Locate the cell with the specified text and output its [X, Y] center coordinate. 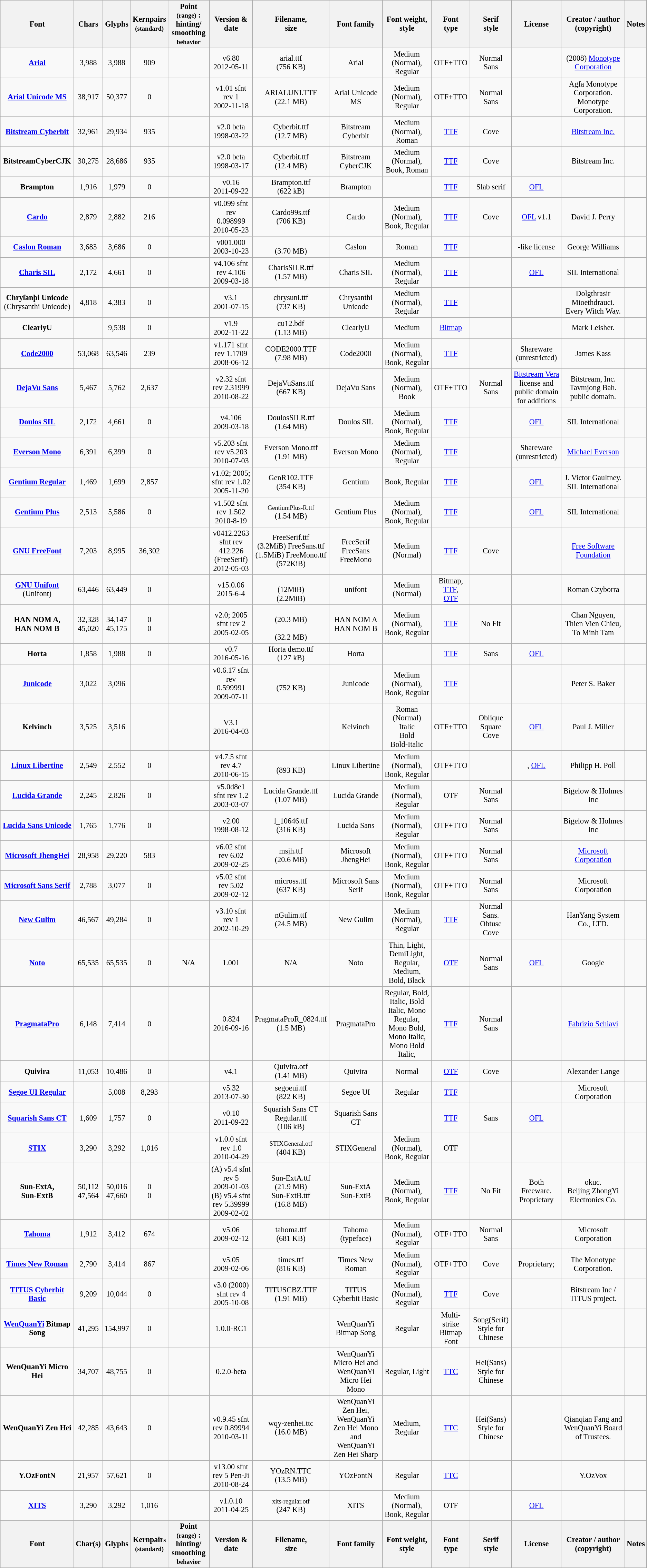
6,148 [88, 1024]
v2.001998-08-12 [231, 825]
Qianqian Fang and WenQuanYi Board of Trustees. [593, 1428]
3,022 [88, 684]
Y.OzVox [593, 1475]
Roman Czyborra [593, 589]
2,790 [88, 1264]
48,755 [117, 1371]
Char(s) [88, 1544]
wqy-zenhei.ttc(16.0 MB) [291, 1428]
Google [593, 963]
38,917 [88, 97]
1,912 [88, 1234]
David J. Perry [593, 217]
Multi-strike Bitmap Font [451, 1328]
5,762 [117, 388]
Everson Mono.ttf(1.91 MB) [291, 452]
(2008) Monotype Corporation [593, 63]
Sun-ExtA.ttf(21.9 MB)Sun-ExtB.ttf(16.8 MB) [291, 1191]
YOzFontN [356, 1475]
v0412.2263 sfnt rev 412.226 (FreeSerif)2012-05-03 [231, 551]
49,284 [117, 920]
WenQuanYi Zen Hei, WenQuanYi Zen Hei Mono and WenQuanYi Zen Hei Sharp [356, 1428]
Bitstream, Inc.Tavmjong Bah.public domain. [593, 388]
Fabrizio Schiavi [593, 1024]
Philipp H. Poll [593, 766]
STIXGeneral [356, 1148]
Caslon Roman [37, 247]
v1.01 sfnt rev 12002-11-18 [231, 97]
Gentium [356, 482]
(A) v5.4 sfnt rev 52009-01-03(B) v5.4 sfnt rev 5.399992009-02-02 [231, 1191]
Peter S. Baker [593, 684]
2,513 [88, 512]
Paul J. Miller [593, 727]
1,757 [117, 1118]
34,14745,175 [117, 624]
v1.02; 2005; sfnt rev 1.022005-11-20 [231, 482]
George Williams [593, 247]
36,302 [149, 551]
v4.1062009-03-18 [231, 422]
154,997 [117, 1328]
Cyberbit.ttf(12.4 MB) [291, 161]
v5.0d8e1 sfnt rev 1.22003-03-07 [231, 796]
6,391 [88, 452]
Bitmap, TTF,OTF [451, 589]
v5.052009-02-06 [231, 1264]
Gentium Regular [37, 482]
Regular, Bold, Italic, Bold Italic, Mono Regular, Mono Bold, Mono Italic, Mono Bold Italic, [407, 1024]
3,525 [88, 727]
v3.12001-07-15 [231, 302]
30,275 [88, 161]
(12MiB) (2.2MiB) [291, 589]
3,096 [117, 684]
Segoe UI [356, 1092]
239 [149, 353]
GenR102.TTF(354 KB) [291, 482]
3,412 [117, 1234]
Book, Regular [407, 482]
v1.502 sfnt rev 1.5022010-8-19 [231, 512]
WenQuanYi Micro Hei and WenQuanYi Micro Hei Mono [356, 1371]
1,469 [88, 482]
Caslon [356, 247]
Bitstream CyberCJK [356, 161]
segoeui.ttf(822 KB) [291, 1092]
PragmataProR_0824.ttf(1.5 MB) [291, 1024]
WenQuanYi Zen Hei [37, 1428]
Lucida Sans [356, 825]
DejaVuSans.ttf(667 KB) [291, 388]
STIX [37, 1148]
Dolgthrasir Mioethdrauci.Every Witch Way. [593, 302]
V3.12016-04-03 [231, 727]
5,467 [88, 388]
v5.32 2013-07-30 [231, 1092]
HAN NOM A,HAN NOM B [37, 624]
arial.ttf(756 KB) [291, 63]
32,32845,020 [88, 624]
v1.92002-11-22 [231, 328]
21,957 [88, 1475]
6,399 [117, 452]
1,609 [88, 1118]
v4.106 sfnt rev 4.1062009-03-18 [231, 273]
Chrysanthi Unicode [356, 302]
Oblique Square Cove [491, 727]
28,686 [117, 161]
3,516 [117, 727]
-like license [537, 247]
4,818 [88, 302]
nGulim.ttf(24.5 MB) [291, 920]
Medium (Normal), Book [407, 388]
(752 KB) [291, 684]
Medium [407, 328]
8,293 [149, 1092]
2,549 [88, 766]
Roman [407, 247]
1,988 [117, 653]
Y.OzFontN [37, 1475]
Lucida Sans Unicode [37, 825]
Mark Leisher. [593, 328]
63,546 [117, 353]
CharisSILR.ttf(1.57 MB) [291, 273]
909 [149, 63]
STIXGeneral.otf(404 KB) [291, 1148]
v5.062009-02-12 [231, 1234]
J. Victor Gaultney. SIL International [593, 482]
v001.0002003-10-23 [231, 247]
41,295 [88, 1328]
42,285 [88, 1428]
63,446 [88, 589]
v6.02 sfnt rev 6.022009-02-25 [231, 856]
v0.162011-09-22 [231, 187]
Slab serif [491, 187]
WenQuanYi Micro Hei [37, 1371]
tahoma.ttf(681 KB) [291, 1234]
2,552 [117, 766]
GentiumPlus-R.ttf(1.54 MB) [291, 512]
Squarish Sans CT Regular.ttf(106 kB) [291, 1118]
TITUSCBZ.TTF(1.91 MB) [291, 1294]
v3.0 (2000) sfnt rev 42005-10-08 [231, 1294]
9,209 [88, 1294]
29,220 [117, 856]
v2.0 beta1998-03-17 [231, 161]
2,245 [88, 796]
0.2.0-beta [231, 1371]
1,765 [88, 825]
Chryſanþi Unicode (Chrysanthi Unicode) [37, 302]
43,643 [117, 1428]
Agfa Monotype Corporation.Monotype Corporation. [593, 97]
unifont [356, 589]
v13.00 sfnt rev 5 Pen-Ji2010-08-24 [231, 1475]
HAN NOM AHAN NOM B [356, 624]
34,707 [88, 1371]
Medium (Normal), Book, Roman [407, 161]
Free Software Foundation [593, 551]
Chan Nguyen, Thien Vien Chieu, To Minh Tam [593, 624]
Chars [88, 24]
50,377 [117, 97]
2,879 [88, 217]
v1.0.102011-04-25 [231, 1506]
3,414 [117, 1264]
CODE2000.TTF(7.98 MB) [291, 353]
v5.203 sfnt rev v5.2032010-07-03 [231, 452]
50,11247,564 [88, 1191]
v4.1 [231, 1071]
1,916 [88, 187]
Roman (Normal) Italic Bold Bold-Italic [407, 727]
Normal [407, 1071]
2,788 [88, 885]
1,858 [88, 653]
Thin, Light, DemiLight, Regular, Medium, Bold, Black [407, 963]
Sun-ExtA,Sun-ExtB [37, 1191]
3,683 [88, 247]
v5.02 sfnt rev 5.022009-02-12 [231, 885]
v0.102011-09-22 [231, 1118]
11,053 [88, 1071]
Proprietary; [537, 1264]
v0.6.17 sfnt rev 0.5999912009-07-11 [231, 684]
7,203 [88, 551]
Alexander Lange [593, 1071]
YOzRN.TTC(13.5 MB) [291, 1475]
v1.0.0 sfnt rev 1.02010-04-29 [231, 1148]
Segoe UI Regular [37, 1092]
583 [149, 856]
4,383 [117, 302]
Lucida Grande.ttf(1.07 MB) [291, 796]
Tahoma [37, 1234]
GNU FreeFont [37, 551]
Brampton.ttf(622 kB) [291, 187]
57,621 [117, 1475]
, OFL [537, 766]
v15.0.062015-6-4 [231, 589]
2,857 [149, 482]
v4.7.5 sfnt rev 4.72010-06-15 [231, 766]
v0.72016-05-16 [231, 653]
xits-regular.otf(247 KB) [291, 1506]
l_10646.ttf(316 KB) [291, 825]
v0.9.45 sfnt rev 0.899942010-03-11 [231, 1428]
1.001 [231, 963]
v6.802012-05-11 [231, 63]
1,776 [117, 825]
Bitmap [451, 328]
Bitstream Vera license and public domain for additions [537, 388]
(3.70 MB) [291, 247]
okuc.Beijing ZhongYi Electronics Co. [593, 1191]
v2.32 sfnt rev 2.319992010-08-22 [231, 388]
FreeSerif.ttf(3.2MiB) FreeSans.ttf(1.5MiB) FreeMono.ttf(572KiB) [291, 551]
Song(Serif) Style for Chinese [491, 1328]
28,958 [88, 856]
5,586 [117, 512]
v2.0; 2005 sfnt rev 22005-02-05 [231, 624]
2,826 [117, 796]
Normal Sans. Obtuse Cove [491, 920]
v2.0 beta1998-03-22 [231, 131]
v1.171 sfnt rev 1.17092008-06-12 [231, 353]
2,882 [117, 217]
9,538 [117, 328]
Sun-ExtASun-ExtB [356, 1191]
29,934 [117, 131]
867 [149, 1264]
msjh.ttf(20.6 MB) [291, 856]
HanYang System Co., LTD. [593, 920]
Cardo99s.ttf(706 KB) [291, 217]
FreeSerif FreeSans FreeMono [356, 551]
(20.3 MB)(32.2 MB) [291, 624]
Bitstream Inc / TITUS project. [593, 1294]
The Monotype Corporation. [593, 1264]
1,699 [117, 482]
46,567 [88, 920]
v3.10 sfnt rev 12002-10-29 [231, 920]
1.0.0-RC1 [231, 1328]
53,068 [88, 353]
63,449 [117, 589]
1,979 [117, 187]
Michael Everson [593, 452]
ARIALUNI.TTF(22.1 MB) [291, 97]
micross.ttf(637 KB) [291, 885]
chrysuni.ttf(737 KB) [291, 302]
Medium (Normal), Roman [407, 131]
BitstreamCyberCJK [37, 161]
3,686 [117, 247]
2,637 [149, 388]
50,01647,660 [117, 1191]
10,486 [117, 1071]
times.ttf(816 KB) [291, 1264]
32,961 [88, 131]
OFL v1.1 [537, 217]
Horta demo.ttf(127 kB) [291, 653]
Tahoma (typeface) [356, 1234]
v0.099 sfnt rev 0.0989992010-05-23 [231, 217]
GNU Unifont (Unifont) [37, 589]
Both Freeware.Proprietary [537, 1191]
James Kass [593, 353]
216 [149, 217]
Medium, Regular [407, 1428]
Cyberbit.ttf(12.7 MB) [291, 131]
5,008 [117, 1092]
cu12.bdf(1.13 MB) [291, 328]
7,414 [117, 1024]
8,995 [117, 551]
10,044 [117, 1294]
Regular, Light [407, 1371]
Quivira.otf(1.41 MB) [291, 1071]
(893 KB) [291, 766]
DoulosSILR.ttf(1.64 MB) [291, 422]
3,077 [117, 885]
674 [149, 1234]
0.8242016-09-16 [231, 1024]
